Output the [X, Y] coordinate of the center of the cell containing the given text.  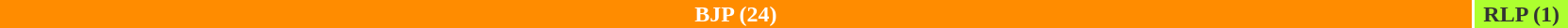
BJP (24) [736, 14]
